Pinpoint the cell where the given text exists, returning its [x, y] midpoint coordinate. 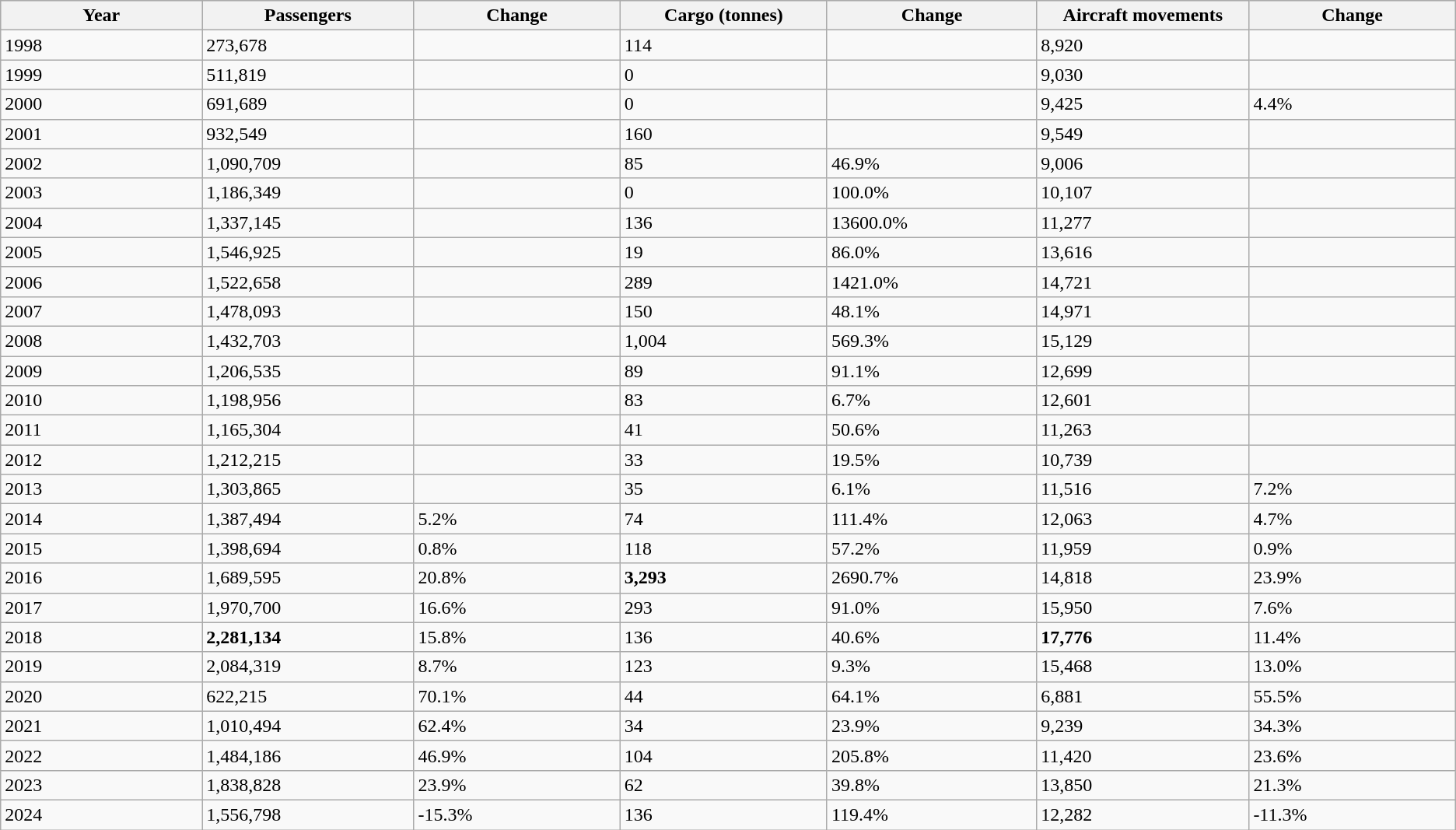
123 [723, 667]
34 [723, 726]
0.9% [1352, 548]
91.1% [932, 371]
7.6% [1352, 608]
150 [723, 311]
91.0% [932, 608]
11.4% [1352, 637]
64.1% [932, 696]
111.4% [932, 519]
9,425 [1143, 104]
70.1% [516, 696]
932,549 [308, 134]
2022 [101, 755]
13,616 [1143, 252]
2008 [101, 341]
8,920 [1143, 45]
1,970,700 [308, 608]
2018 [101, 637]
13,850 [1143, 785]
85 [723, 163]
1,303,865 [308, 489]
2019 [101, 667]
62.4% [516, 726]
2003 [101, 193]
2014 [101, 519]
15,129 [1143, 341]
622,215 [308, 696]
9,239 [1143, 726]
34.3% [1352, 726]
-11.3% [1352, 814]
19 [723, 252]
569.3% [932, 341]
293 [723, 608]
86.0% [932, 252]
2011 [101, 430]
1,090,709 [308, 163]
8.7% [516, 667]
2000 [101, 104]
2,084,319 [308, 667]
2017 [101, 608]
9,549 [1143, 134]
21.3% [1352, 785]
11,277 [1143, 222]
15.8% [516, 637]
Aircraft movements [1143, 16]
1,478,093 [308, 311]
74 [723, 519]
1,186,349 [308, 193]
1,165,304 [308, 430]
1,484,186 [308, 755]
62 [723, 785]
4.7% [1352, 519]
2023 [101, 785]
2007 [101, 311]
1,432,703 [308, 341]
2020 [101, 696]
160 [723, 134]
35 [723, 489]
7.2% [1352, 489]
12,601 [1143, 401]
6,881 [1143, 696]
57.2% [932, 548]
2016 [101, 578]
3,293 [723, 578]
11,263 [1143, 430]
1421.0% [932, 282]
14,721 [1143, 282]
48.1% [932, 311]
39.8% [932, 785]
1,556,798 [308, 814]
12,063 [1143, 519]
2005 [101, 252]
41 [723, 430]
55.5% [1352, 696]
289 [723, 282]
19.5% [932, 460]
44 [723, 696]
2009 [101, 371]
1,387,494 [308, 519]
1,838,828 [308, 785]
2006 [101, 282]
83 [723, 401]
1,522,658 [308, 282]
16.6% [516, 608]
12,699 [1143, 371]
118 [723, 548]
100.0% [932, 193]
119.4% [932, 814]
15,950 [1143, 608]
33 [723, 460]
20.8% [516, 578]
1,004 [723, 341]
1,398,694 [308, 548]
89 [723, 371]
2013 [101, 489]
17,776 [1143, 637]
273,678 [308, 45]
9,006 [1143, 163]
2015 [101, 548]
2690.7% [932, 578]
114 [723, 45]
13.0% [1352, 667]
2004 [101, 222]
6.1% [932, 489]
11,420 [1143, 755]
4.4% [1352, 104]
2010 [101, 401]
11,516 [1143, 489]
1998 [101, 45]
50.6% [932, 430]
40.6% [932, 637]
5.2% [516, 519]
12,282 [1143, 814]
511,819 [308, 75]
1,206,535 [308, 371]
205.8% [932, 755]
9,030 [1143, 75]
2,281,134 [308, 637]
1,010,494 [308, 726]
2021 [101, 726]
13600.0% [932, 222]
1999 [101, 75]
Passengers [308, 16]
23.6% [1352, 755]
-15.3% [516, 814]
0.8% [516, 548]
691,689 [308, 104]
14,818 [1143, 578]
2024 [101, 814]
6.7% [932, 401]
14,971 [1143, 311]
10,107 [1143, 193]
11,959 [1143, 548]
1,212,215 [308, 460]
2001 [101, 134]
9.3% [932, 667]
1,198,956 [308, 401]
2002 [101, 163]
10,739 [1143, 460]
104 [723, 755]
Cargo (tonnes) [723, 16]
15,468 [1143, 667]
1,337,145 [308, 222]
Year [101, 16]
2012 [101, 460]
1,546,925 [308, 252]
1,689,595 [308, 578]
